From the cell containing the given text, extract its center point as (X, Y) coordinate. 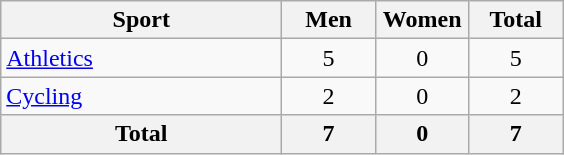
Athletics (142, 58)
Sport (142, 20)
Women (422, 20)
Cycling (142, 96)
Men (329, 20)
